Capture the cell that displays the provided text and extract its [x, y] central coordinate. 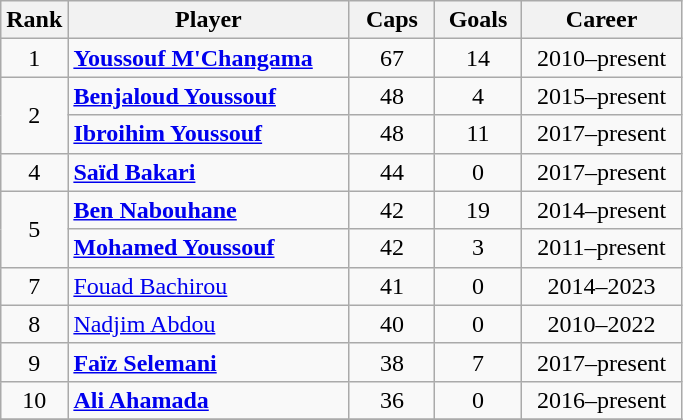
67 [392, 58]
Career [602, 20]
Ben Nabouhane [208, 210]
Youssouf M'Changama [208, 58]
5 [34, 229]
Nadjim Abdou [208, 324]
9 [34, 362]
Saïd Bakari [208, 172]
Caps [392, 20]
2015–present [602, 96]
44 [392, 172]
2010–2022 [602, 324]
Ali Ahamada [208, 400]
Benjaloud Youssouf [208, 96]
Goals [478, 20]
Rank [34, 20]
40 [392, 324]
11 [478, 134]
8 [34, 324]
Faïz Selemani [208, 362]
2014–present [602, 210]
10 [34, 400]
2011–present [602, 248]
1 [34, 58]
19 [478, 210]
14 [478, 58]
41 [392, 286]
Player [208, 20]
Mohamed Youssouf [208, 248]
2016–present [602, 400]
Ibroihim Youssouf [208, 134]
3 [478, 248]
2010–present [602, 58]
2014–2023 [602, 286]
Fouad Bachirou [208, 286]
36 [392, 400]
38 [392, 362]
2 [34, 115]
